Search for the cell housing the specified text and yield its (x, y) center coordinate. 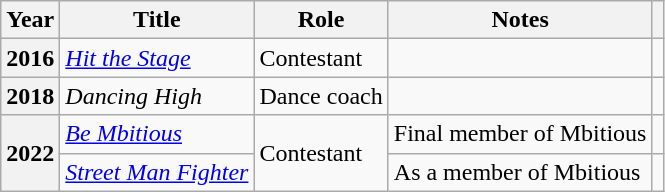
Notes (520, 20)
Be Mbitious (157, 134)
2018 (30, 96)
Dance coach (321, 96)
As a member of Mbitious (520, 172)
Year (30, 20)
Street Man Fighter (157, 172)
Title (157, 20)
Final member of Mbitious (520, 134)
Role (321, 20)
Hit the Stage (157, 58)
2022 (30, 153)
Dancing High (157, 96)
2016 (30, 58)
